Scan for the cell matching the given text and deliver its [x, y] coordinate at center. 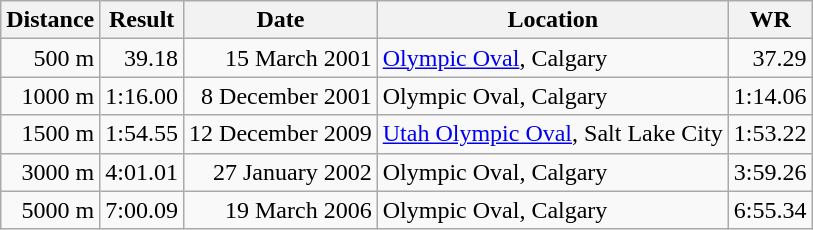
WR [770, 20]
3:59.26 [770, 172]
6:55.34 [770, 210]
27 January 2002 [281, 172]
5000 m [50, 210]
Date [281, 20]
1:14.06 [770, 96]
19 March 2006 [281, 210]
8 December 2001 [281, 96]
3000 m [50, 172]
1500 m [50, 134]
Utah Olympic Oval, Salt Lake City [552, 134]
1:54.55 [142, 134]
7:00.09 [142, 210]
12 December 2009 [281, 134]
Result [142, 20]
1:53.22 [770, 134]
37.29 [770, 58]
39.18 [142, 58]
4:01.01 [142, 172]
Location [552, 20]
1:16.00 [142, 96]
15 March 2001 [281, 58]
500 m [50, 58]
Distance [50, 20]
1000 m [50, 96]
